Detect which cell encompasses the target text, then output its (X, Y) center coordinate. 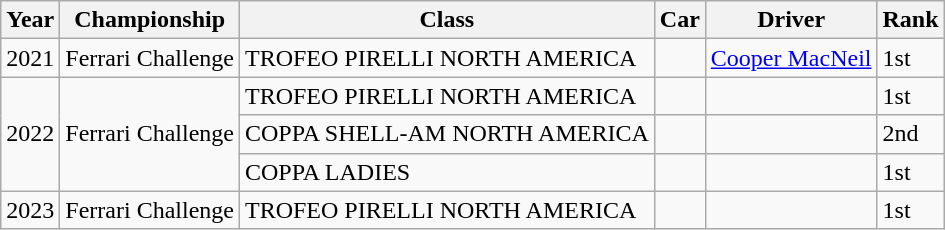
2021 (30, 58)
Year (30, 20)
Championship (150, 20)
Class (446, 20)
Driver (791, 20)
COPPA LADIES (446, 172)
2022 (30, 134)
Car (680, 20)
2nd (910, 134)
Rank (910, 20)
2023 (30, 210)
Cooper MacNeil (791, 58)
COPPA SHELL-AM NORTH AMERICA (446, 134)
